Return (x, y) of the center of cell containing provided text 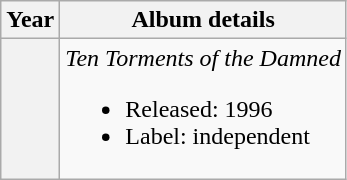
Album details (204, 20)
Year (30, 20)
Ten Torments of the DamnedReleased: 1996Label: independent (204, 109)
